Detect which cell encompasses the target text, then output its (x, y) center coordinate. 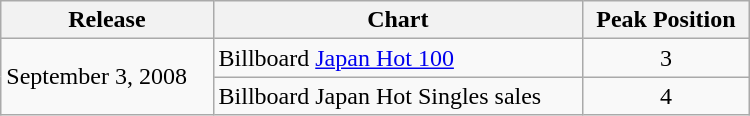
Release (107, 20)
Billboard Japan Hot 100 (398, 58)
Chart (398, 20)
4 (666, 96)
September 3, 2008 (107, 77)
Billboard Japan Hot Singles sales (398, 96)
Peak Position (666, 20)
3 (666, 58)
